Locate the cell with the specified text and output its [X, Y] center coordinate. 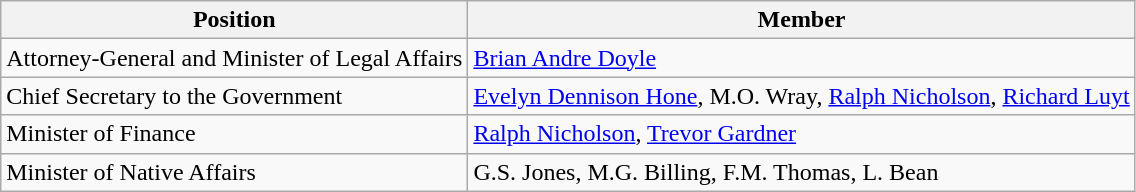
Chief Secretary to the Government [234, 96]
Ralph Nicholson, Trevor Gardner [802, 134]
Minister of Native Affairs [234, 172]
Position [234, 20]
G.S. Jones, M.G. Billing, F.M. Thomas, L. Bean [802, 172]
Member [802, 20]
Minister of Finance [234, 134]
Brian Andre Doyle [802, 58]
Attorney-General and Minister of Legal Affairs [234, 58]
Evelyn Dennison Hone, M.O. Wray, Ralph Nicholson, Richard Luyt [802, 96]
